Locate the cell with the specified text and output its (X, Y) center coordinate. 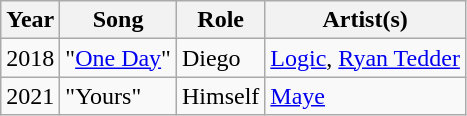
"Yours" (118, 96)
2021 (30, 96)
Maye (366, 96)
Artist(s) (366, 20)
2018 (30, 58)
Logic, Ryan Tedder (366, 58)
Diego (220, 58)
Song (118, 20)
Year (30, 20)
Role (220, 20)
Himself (220, 96)
"One Day" (118, 58)
